Detect which cell encompasses the target text, then output its [x, y] center coordinate. 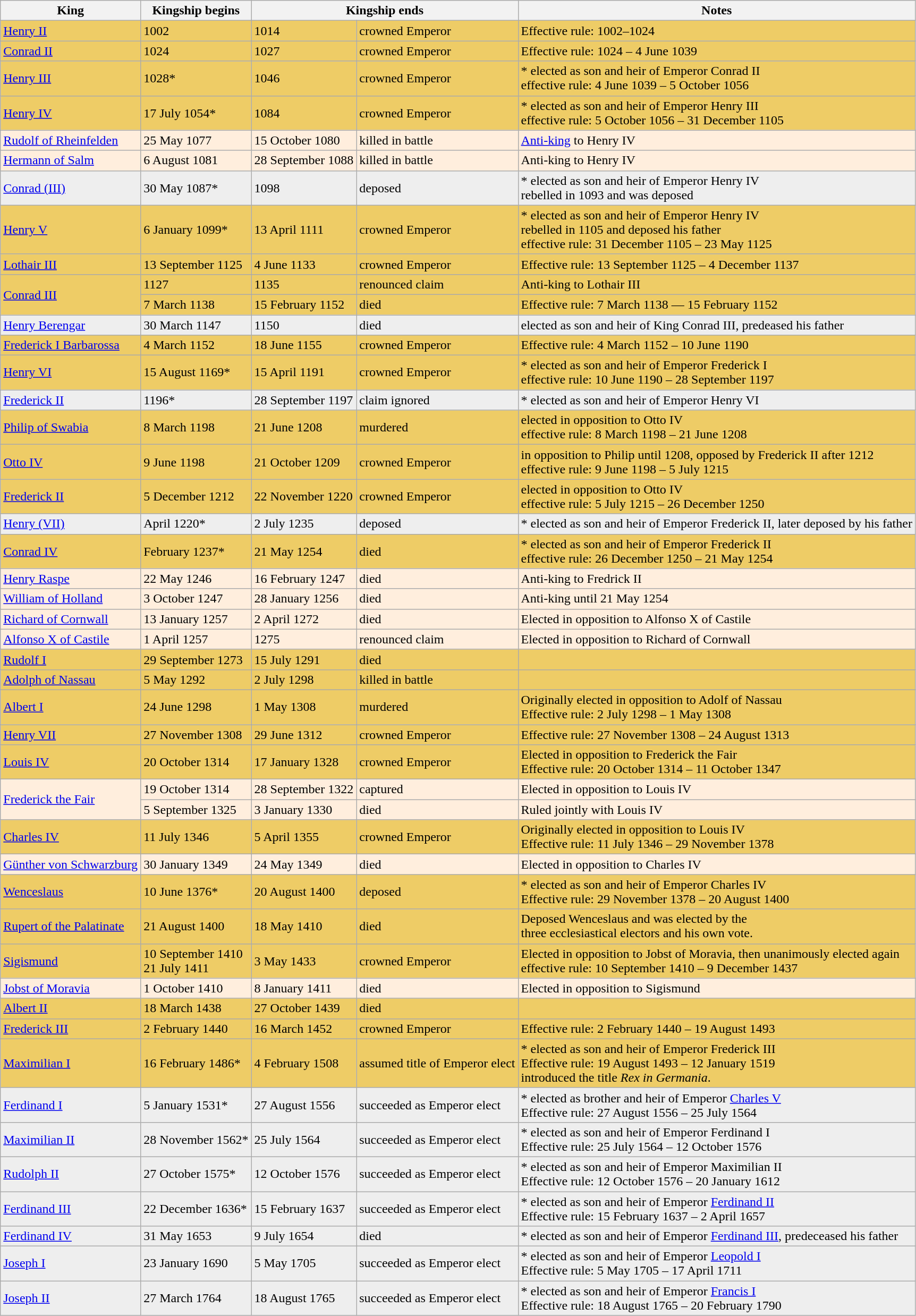
Elected in opposition to Charles IV [716, 864]
27 March 1764 [196, 1298]
3 October 1247 [196, 599]
4 March 1152 [196, 345]
Henry VII [71, 735]
elected in opposition to Otto IVeffective rule: 5 July 1215 – 26 December 1250 [716, 496]
18 May 1410 [304, 927]
2 February 1440 [196, 1029]
16 February 1486* [196, 1063]
* elected as son and heir of Emperor Maximilian IIEffective rule: 12 October 1576 – 20 January 1612 [716, 1174]
27 August 1556 [304, 1105]
Elected in opposition to Alfonso X of Castile [716, 619]
Henry VI [71, 373]
1 October 1410 [196, 988]
Henry III [71, 79]
assumed title of Emperor elect [437, 1063]
Elected in opposition to Louis IV [716, 789]
22 December 1636* [196, 1208]
27 November 1308 [196, 735]
21 October 1209 [304, 462]
28 November 1562* [196, 1139]
* elected as son and heir of Emperor Henry IIIeffective rule: 5 October 1056 – 31 December 1105 [716, 113]
3 May 1433 [304, 961]
1028* [196, 79]
Elected in opposition to Jobst of Moravia, then unanimously elected againeffective rule: 10 September 1410 – 9 December 1437 [716, 961]
4 February 1508 [304, 1063]
30 March 1147 [196, 325]
Charles IV [71, 837]
* elected as brother and heir of Emperor Charles VEffective rule: 27 August 1556 – 25 July 1564 [716, 1105]
1098 [304, 188]
25 May 1077 [196, 140]
* elected as son and heir of Emperor Ferdinand III, predeceased his father [716, 1236]
February 1237* [196, 551]
Anti-king to Fredrick II [716, 579]
Henry Berengar [71, 325]
9 June 1198 [196, 462]
Maximilian I [71, 1063]
Henry (VII) [71, 524]
2 July 1298 [304, 680]
25 July 1564 [304, 1139]
27 October 1575* [196, 1174]
Conrad II [71, 51]
Sigismund [71, 961]
Kingship begins [196, 11]
2 April 1272 [304, 619]
Conrad (III) [71, 188]
* elected as son and heir of Emperor Frederick Ieffective rule: 10 June 1190 – 28 September 1197 [716, 373]
28 September 1197 [304, 400]
13 September 1125 [196, 264]
* elected as son and heir of Emperor Frederick IIIEffective rule: 19 August 1493 – 12 January 1519introduced the title Rex in Germania. [716, 1063]
Frederick I Barbarossa [71, 345]
8 January 1411 [304, 988]
Adolph of Nassau [71, 680]
29 June 1312 [304, 735]
Effective rule: 7 March 1138 — 15 February 1152 [716, 304]
10 June 1376* [196, 892]
1014 [304, 31]
22 November 1220 [304, 496]
30 January 1349 [196, 864]
4 June 1133 [304, 264]
Effective rule: 4 March 1152 – 10 June 1190 [716, 345]
5 May 1705 [304, 1263]
Henry IV [71, 113]
Effective rule: 2 February 1440 – 19 August 1493 [716, 1029]
22 May 1246 [196, 579]
1135 [304, 284]
Elected in opposition to Richard of Cornwall [716, 639]
* elected as son and heir of Emperor Frederick IIeffective rule: 26 December 1250 – 21 May 1254 [716, 551]
18 June 1155 [304, 345]
15 August 1169* [196, 373]
* elected as son and heir of Emperor Conrad IIeffective rule: 4 June 1039 – 5 October 1056 [716, 79]
6 January 1099* [196, 230]
Conrad III [71, 294]
28 January 1256 [304, 599]
20 August 1400 [304, 892]
5 December 1212 [196, 496]
5 January 1531* [196, 1105]
Wenceslaus [71, 892]
18 August 1765 [304, 1298]
13 April 1111 [304, 230]
Albert I [71, 707]
Ferdinand I [71, 1105]
Joseph I [71, 1263]
3 January 1330 [304, 810]
Ferdinand III [71, 1208]
Maximilian II [71, 1139]
11 July 1346 [196, 837]
27 October 1439 [304, 1008]
10 September 141021 July 1411 [196, 961]
17 July 1054* [196, 113]
5 September 1325 [196, 810]
8 March 1198 [196, 427]
1046 [304, 79]
Deposed Wenceslaus and was elected by thethree ecclesiastical electors and his own vote. [716, 927]
Joseph II [71, 1298]
April 1220* [196, 524]
Alfonso X of Castile [71, 639]
Ruled jointly with Louis IV [716, 810]
15 February 1152 [304, 304]
1084 [304, 113]
Otto IV [71, 462]
captured [437, 789]
1196* [196, 400]
1127 [196, 284]
Effective rule: 1024 – 4 June 1039 [716, 51]
13 January 1257 [196, 619]
Richard of Cornwall [71, 619]
Anti-king until 21 May 1254 [716, 599]
15 July 1291 [304, 659]
24 May 1349 [304, 864]
30 May 1087* [196, 188]
* elected as son and heir of Emperor Charles IVEffective rule: 29 November 1378 – 20 August 1400 [716, 892]
Elected in opposition to Sigismund [716, 988]
* elected as son and heir of Emperor Ferdinand IEffective rule: 25 July 1564 – 12 October 1576 [716, 1139]
16 February 1247 [304, 579]
Jobst of Moravia [71, 988]
King [71, 11]
Rupert of the Palatinate [71, 927]
20 October 1314 [196, 762]
Louis IV [71, 762]
Frederick III [71, 1029]
* elected as son and heir of Emperor Henry IVrebelled in 1105 and deposed his fathereffective rule: 31 December 1105 – 23 May 1125 [716, 230]
15 April 1191 [304, 373]
16 March 1452 [304, 1029]
6 August 1081 [196, 160]
* elected as son and heir of Emperor Francis IEffective rule: 18 August 1765 – 20 February 1790 [716, 1298]
Hermann of Salm [71, 160]
1150 [304, 325]
15 February 1637 [304, 1208]
Frederick the Fair [71, 800]
Originally elected in opposition to Adolf of NassauEffective rule: 2 July 1298 – 1 May 1308 [716, 707]
Effective rule: 13 September 1125 – 4 December 1137 [716, 264]
Albert II [71, 1008]
15 October 1080 [304, 140]
1024 [196, 51]
Lothair III [71, 264]
1275 [304, 639]
Conrad IV [71, 551]
Elected in opposition to Frederick the FairEffective rule: 20 October 1314 – 11 October 1347 [716, 762]
7 March 1138 [196, 304]
5 April 1355 [304, 837]
12 October 1576 [304, 1174]
Henry II [71, 31]
21 June 1208 [304, 427]
19 October 1314 [196, 789]
Rudolf I [71, 659]
Effective rule: 1002–1024 [716, 31]
24 June 1298 [196, 707]
Rudolf of Rheinfelden [71, 140]
28 September 1322 [304, 789]
* elected as son and heir of Emperor Ferdinand IIEffective rule: 15 February 1637 – 2 April 1657 [716, 1208]
18 March 1438 [196, 1008]
* elected as son and heir of Emperor Frederick II, later deposed by his father [716, 524]
Effective rule: 27 November 1308 – 24 August 1313 [716, 735]
* elected as son and heir of Emperor Leopold IEffective rule: 5 May 1705 – 17 April 1711 [716, 1263]
1 May 1308 [304, 707]
5 May 1292 [196, 680]
Kingship ends [385, 11]
Anti-king to Lothair III [716, 284]
21 May 1254 [304, 551]
31 May 1653 [196, 1236]
in opposition to Philip until 1208, opposed by Frederick II after 1212effective rule: 9 June 1198 – 5 July 1215 [716, 462]
elected in opposition to Otto IVeffective rule: 8 March 1198 – 21 June 1208 [716, 427]
9 July 1654 [304, 1236]
Philip of Swabia [71, 427]
1027 [304, 51]
Rudolph II [71, 1174]
17 January 1328 [304, 762]
elected as son and heir of King Conrad III, predeased his father [716, 325]
* elected as son and heir of Emperor Henry VI [716, 400]
Notes [716, 11]
2 July 1235 [304, 524]
Ferdinand IV [71, 1236]
21 August 1400 [196, 927]
Originally elected in opposition to Louis IVEffective rule: 11 July 1346 – 29 November 1378 [716, 837]
Henry V [71, 230]
Henry Raspe [71, 579]
* elected as son and heir of Emperor Henry IVrebelled in 1093 and was deposed [716, 188]
Günther von Schwarzburg [71, 864]
29 September 1273 [196, 659]
William of Holland [71, 599]
23 January 1690 [196, 1263]
claim ignored [437, 400]
28 September 1088 [304, 160]
1002 [196, 31]
1 April 1257 [196, 639]
